From the cell containing the given text, extract its center point as (x, y) coordinate. 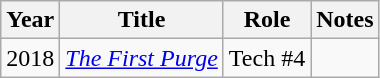
Year (30, 20)
The First Purge (142, 58)
Role (266, 20)
Notes (345, 20)
Title (142, 20)
Tech #4 (266, 58)
2018 (30, 58)
